Find where the given text appears and provide that cell's center as [x, y] coordinate. 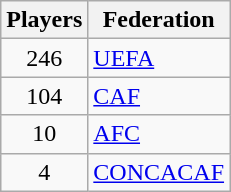
AFC [159, 134]
4 [44, 172]
104 [44, 96]
CAF [159, 96]
UEFA [159, 58]
10 [44, 134]
CONCACAF [159, 172]
Federation [159, 20]
246 [44, 58]
Players [44, 20]
